Find where the given text appears and provide that cell's center as (x, y) coordinate. 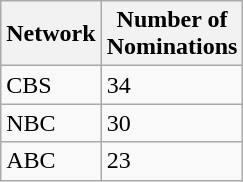
NBC (51, 123)
Network (51, 34)
Number ofNominations (172, 34)
ABC (51, 161)
CBS (51, 85)
34 (172, 85)
23 (172, 161)
30 (172, 123)
